Locate the cell with the specified text and output its [x, y] center coordinate. 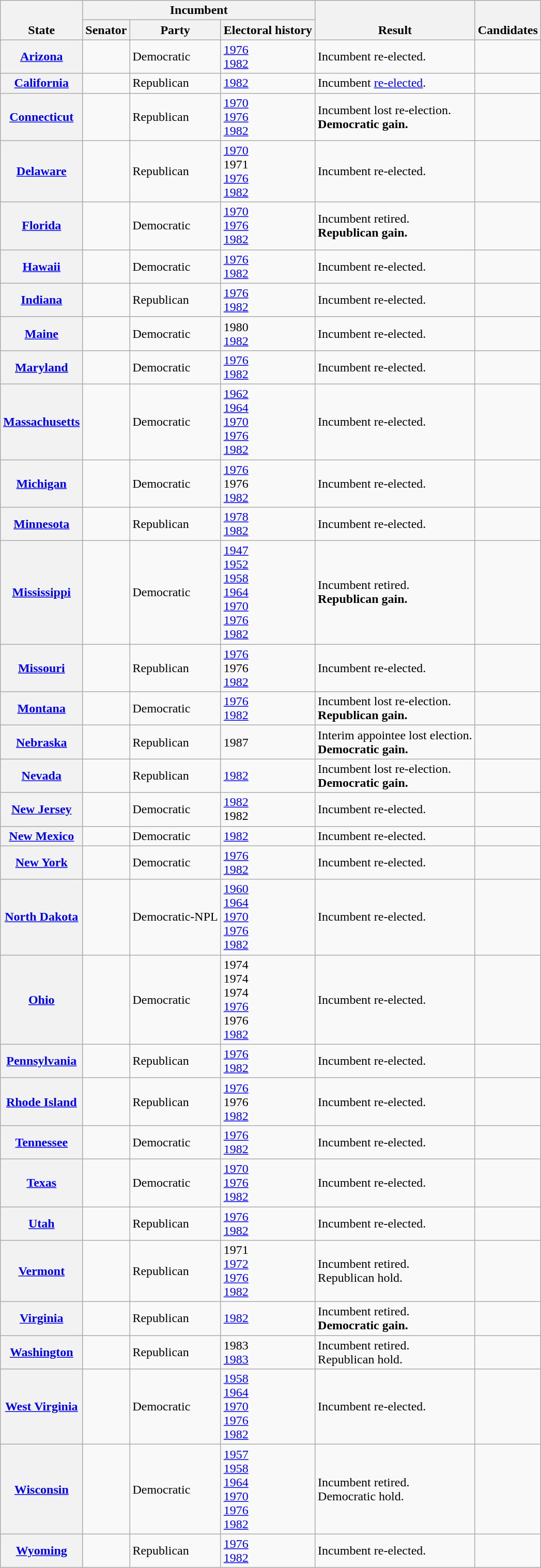
1983 1983 [268, 1353]
Maryland [41, 367]
Incumbent retired.Democratic hold. [395, 1489]
1947 195219581964197019761982 [268, 593]
New Jersey [41, 809]
Michigan [41, 484]
19701971 19761982 [268, 172]
Interim appointee lost election.Democratic gain. [395, 742]
1971 1972 19761982 [268, 1271]
19821982 [268, 809]
Tennessee [41, 1142]
North Dakota [41, 917]
Delaware [41, 172]
West Virginia [41, 1407]
1980 1982 [268, 334]
1960 1964197019761982 [268, 917]
Wisconsin [41, 1489]
Incumbent retired.Democratic gain. [395, 1318]
Montana [41, 709]
Democratic-NPL [175, 917]
Rhode Island [41, 1101]
Connecticut [41, 117]
Florida [41, 226]
California [41, 83]
New York [41, 863]
Minnesota [41, 524]
1987 [268, 742]
Virginia [41, 1318]
Vermont [41, 1271]
Hawaii [41, 267]
Maine [41, 334]
Incumbent [199, 10]
Utah [41, 1223]
1962 1964197019761982 [268, 422]
Result [395, 20]
State [41, 20]
Electoral history [268, 30]
Indiana [41, 300]
Pennsylvania [41, 1061]
19581964197019761982 [268, 1407]
Wyoming [41, 1551]
1978 1982 [268, 524]
Senator [106, 30]
Arizona [41, 57]
Mississippi [41, 593]
New Mexico [41, 836]
Nebraska [41, 742]
Party [175, 30]
Texas [41, 1183]
Massachusetts [41, 422]
1974 1974 1974 19761976 1982 [268, 999]
Candidates [507, 20]
Incumbent lost re-election.Republican gain. [395, 709]
Nevada [41, 776]
1957 19581964197019761982 [268, 1489]
Ohio [41, 999]
Washington [41, 1353]
Missouri [41, 668]
